Pinpoint the cell where the given text exists, returning its [x, y] midpoint coordinate. 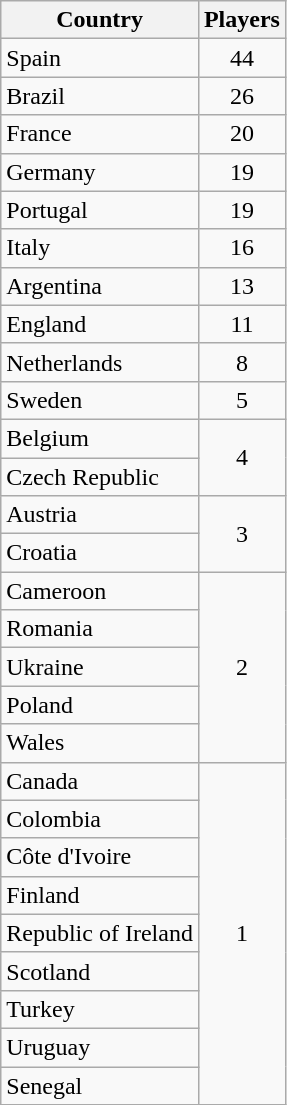
Finland [100, 895]
Cameroon [100, 591]
Ukraine [100, 667]
26 [242, 96]
Scotland [100, 971]
England [100, 324]
Colombia [100, 819]
Poland [100, 705]
Portugal [100, 210]
Sweden [100, 400]
5 [242, 400]
13 [242, 286]
8 [242, 362]
11 [242, 324]
Uruguay [100, 1047]
16 [242, 248]
Italy [100, 248]
44 [242, 58]
Republic of Ireland [100, 933]
Netherlands [100, 362]
Senegal [100, 1085]
Czech Republic [100, 477]
France [100, 134]
Wales [100, 743]
Belgium [100, 438]
Turkey [100, 1009]
Country [100, 20]
20 [242, 134]
Players [242, 20]
Spain [100, 58]
Brazil [100, 96]
3 [242, 534]
Croatia [100, 553]
Germany [100, 172]
1 [242, 934]
Austria [100, 515]
4 [242, 457]
Argentina [100, 286]
Côte d'Ivoire [100, 857]
Romania [100, 629]
Canada [100, 781]
2 [242, 667]
